Pinpoint the cell where the given text exists, returning its (X, Y) midpoint coordinate. 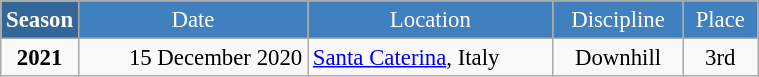
Place (720, 20)
Season (40, 20)
Downhill (618, 58)
Date (192, 20)
2021 (40, 58)
Discipline (618, 20)
Santa Caterina, Italy (431, 58)
3rd (720, 58)
15 December 2020 (192, 58)
Location (431, 20)
